For the text-containing cell, return its midpoint in (X, Y) coordinate format. 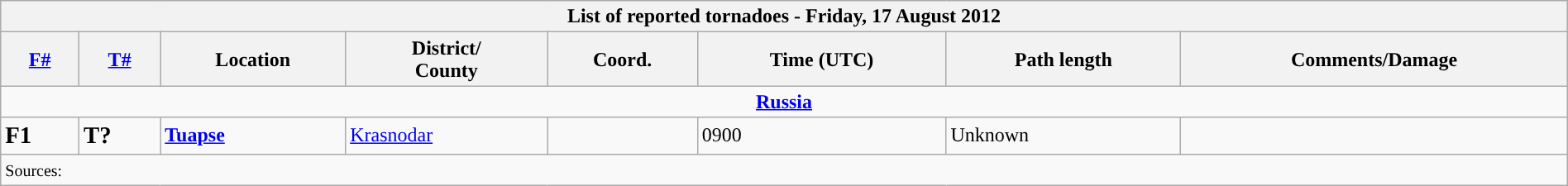
Location (253, 60)
Unknown (1064, 136)
0900 (822, 136)
T# (119, 60)
Russia (784, 102)
Time (UTC) (822, 60)
Coord. (622, 60)
F1 (40, 136)
Krasnodar (447, 136)
List of reported tornadoes - Friday, 17 August 2012 (784, 17)
Comments/Damage (1374, 60)
Path length (1064, 60)
Sources: (784, 169)
T? (119, 136)
District/County (447, 60)
Tuapse (253, 136)
F# (40, 60)
